Scan for the cell matching the given text and deliver its (x, y) coordinate at center. 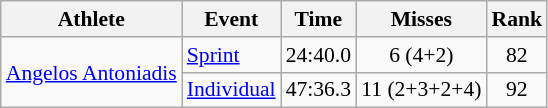
24:40.0 (318, 55)
Individual (232, 90)
Time (318, 19)
82 (518, 55)
47:36.3 (318, 90)
Athlete (92, 19)
Misses (421, 19)
11 (2+3+2+4) (421, 90)
Angelos Antoniadis (92, 72)
6 (4+2) (421, 55)
Rank (518, 19)
Event (232, 19)
92 (518, 90)
Sprint (232, 55)
